Detect which cell encompasses the target text, then output its [X, Y] center coordinate. 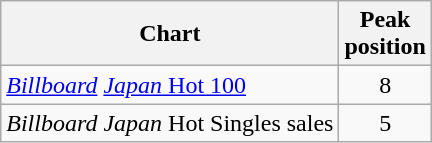
Billboard Japan Hot 100 [170, 85]
5 [385, 123]
Chart [170, 34]
Peakposition [385, 34]
Billboard Japan Hot Singles sales [170, 123]
8 [385, 85]
